Extract the (X, Y) coordinate from the center of the cell holding the provided text.  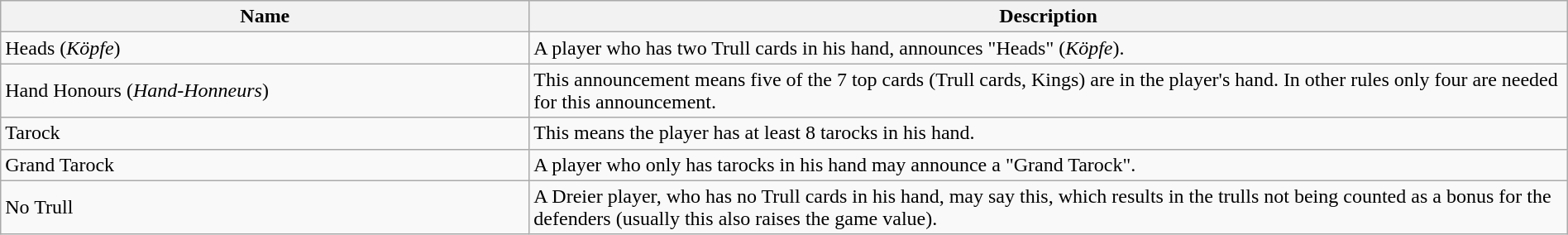
A player who has two Trull cards in his hand, announces "Heads" (Köpfe). (1049, 48)
Heads (Köpfe) (265, 48)
Description (1049, 17)
Hand Honours (Hand-Honneurs) (265, 91)
Tarock (265, 133)
A player who only has tarocks in his hand may announce a "Grand Tarock". (1049, 165)
Grand Tarock (265, 165)
Name (265, 17)
This means the player has at least 8 tarocks in his hand. (1049, 133)
No Trull (265, 207)
